Scan for the cell matching the given text and deliver its (X, Y) coordinate at center. 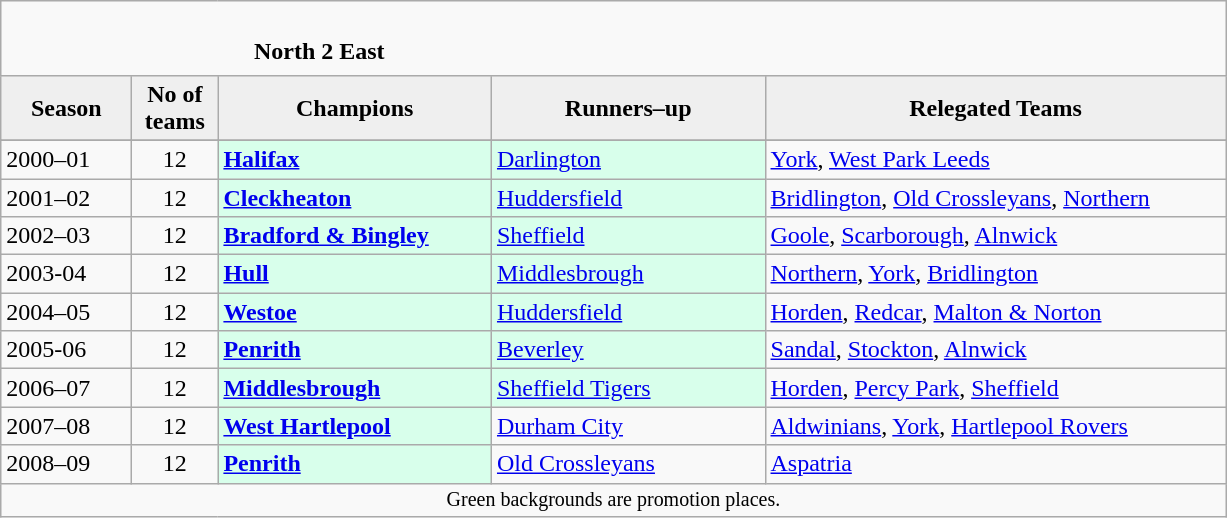
Cleckheaton (355, 197)
2004–05 (66, 312)
Old Crossleyans (628, 464)
Sheffield (628, 236)
Westoe (355, 312)
2003-04 (66, 274)
Bradford & Bingley (355, 236)
Halifax (355, 159)
2001–02 (66, 197)
Bridlington, Old Crossleyans, Northern (996, 197)
Darlington (628, 159)
Beverley (628, 350)
Northern, York, Bridlington (996, 274)
2006–07 (66, 388)
Relegated Teams (996, 108)
2005-06 (66, 350)
Sandal, Stockton, Alnwick (996, 350)
2008–09 (66, 464)
2002–03 (66, 236)
Sheffield Tigers (628, 388)
West Hartlepool (355, 426)
2000–01 (66, 159)
Aldwinians, York, Hartlepool Rovers (996, 426)
Durham City (628, 426)
2007–08 (66, 426)
York, West Park Leeds (996, 159)
Goole, Scarborough, Alnwick (996, 236)
No of teams (175, 108)
Hull (355, 274)
Aspatria (996, 464)
Horden, Redcar, Malton & Norton (996, 312)
Season (66, 108)
Runners–up (628, 108)
Green backgrounds are promotion places. (614, 500)
Champions (355, 108)
Horden, Percy Park, Sheffield (996, 388)
